Search for the cell housing the specified text and yield its (X, Y) center coordinate. 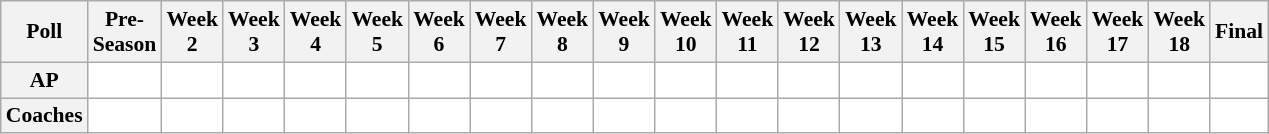
Week2 (192, 32)
Week16 (1056, 32)
Week13 (871, 32)
AP (44, 80)
Week9 (624, 32)
Week10 (686, 32)
Poll (44, 32)
Pre-Season (125, 32)
Week7 (501, 32)
Week6 (439, 32)
Week12 (809, 32)
Final (1239, 32)
Week15 (994, 32)
Coaches (44, 116)
Week5 (377, 32)
Week3 (254, 32)
Week4 (316, 32)
Week18 (1179, 32)
Week8 (562, 32)
Week17 (1118, 32)
Week14 (933, 32)
Week11 (748, 32)
